From the cell containing the given text, extract its center point as (x, y) coordinate. 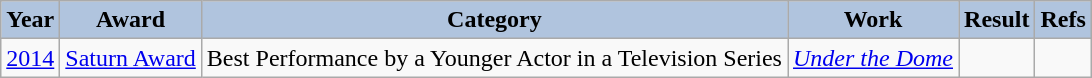
Saturn Award (131, 58)
Category (494, 20)
Work (874, 20)
Year (30, 20)
Refs (1063, 20)
2014 (30, 58)
Award (131, 20)
Best Performance by a Younger Actor in a Television Series (494, 58)
Result (997, 20)
Under the Dome (874, 58)
